Detect which cell encompasses the target text, then output its [x, y] center coordinate. 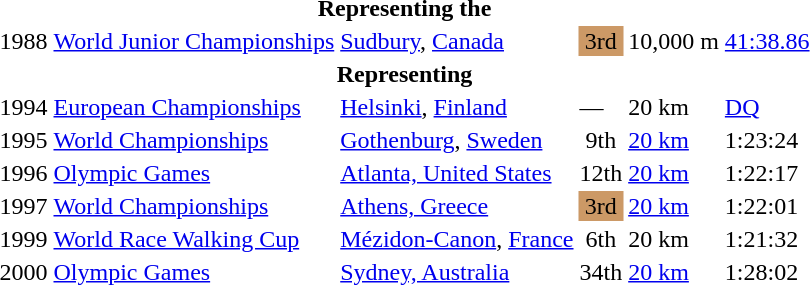
European Championships [194, 107]
Helsinki, Finland [457, 107]
Atlanta, United States [457, 173]
Gothenburg, Sweden [457, 140]
Mézidon-Canon, France [457, 239]
World Race Walking Cup [194, 239]
Athens, Greece [457, 206]
12th [601, 173]
Sudbury, Canada [457, 41]
9th [601, 140]
Olympic Games [194, 173]
10,000 m [674, 41]
World Junior Championships [194, 41]
6th [601, 239]
— [601, 107]
